Find where the given text appears and provide that cell's center as [x, y] coordinate. 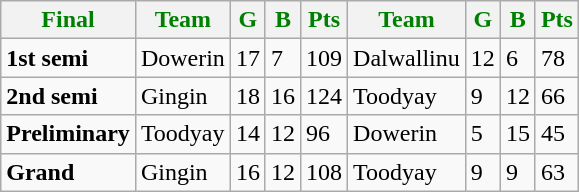
6 [518, 58]
108 [324, 172]
Grand [68, 172]
63 [556, 172]
15 [518, 134]
109 [324, 58]
78 [556, 58]
96 [324, 134]
66 [556, 96]
7 [282, 58]
5 [482, 134]
1st semi [68, 58]
45 [556, 134]
18 [248, 96]
Dalwallinu [407, 58]
2nd semi [68, 96]
Final [68, 20]
124 [324, 96]
14 [248, 134]
Preliminary [68, 134]
17 [248, 58]
